Identify which cell holds the provided text, then report its (X, Y) central coordinate. 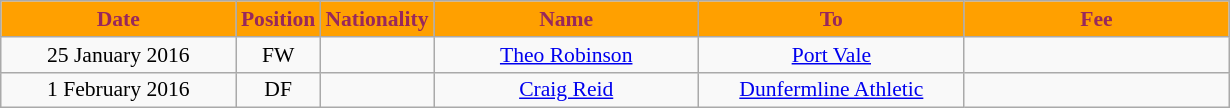
Craig Reid (566, 90)
Name (566, 19)
DF (278, 90)
Theo Robinson (566, 55)
Nationality (376, 19)
Fee (1096, 19)
To (832, 19)
FW (278, 55)
25 January 2016 (118, 55)
Port Vale (832, 55)
Dunfermline Athletic (832, 90)
Date (118, 19)
1 February 2016 (118, 90)
Position (278, 19)
